Capture the cell that displays the provided text and extract its (X, Y) central coordinate. 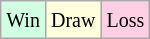
Draw (72, 20)
Win (24, 20)
Loss (126, 20)
